Identify which cell holds the provided text, then report its (X, Y) central coordinate. 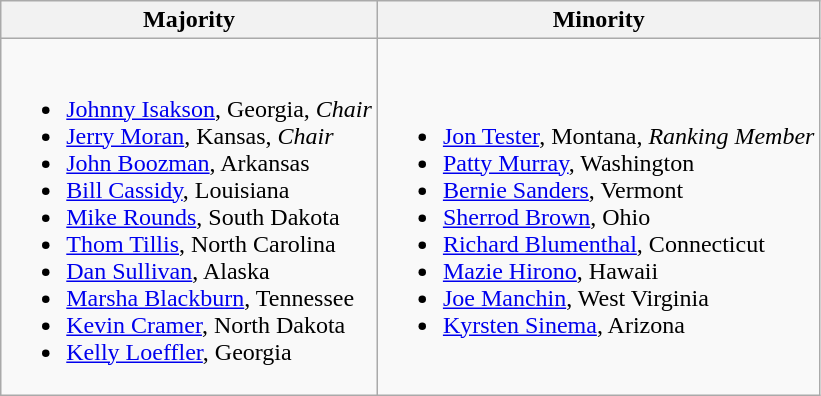
Minority (598, 20)
Majority (190, 20)
